Locate the cell with the specified text and output its (X, Y) center coordinate. 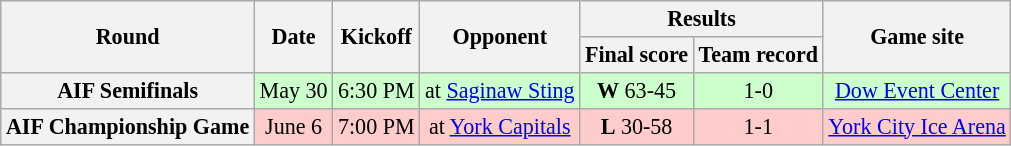
7:00 PM (376, 126)
Results (702, 18)
Team record (758, 54)
Date (293, 36)
Final score (637, 54)
Opponent (500, 36)
W 63-45 (637, 90)
AIF Semifinals (128, 90)
Dow Event Center (917, 90)
1-0 (758, 90)
6:30 PM (376, 90)
at Saginaw Sting (500, 90)
June 6 (293, 126)
Game site (917, 36)
L 30-58 (637, 126)
Kickoff (376, 36)
Round (128, 36)
at York Capitals (500, 126)
AIF Championship Game (128, 126)
1-1 (758, 126)
May 30 (293, 90)
York City Ice Arena (917, 126)
